Capture the cell that displays the provided text and extract its [X, Y] central coordinate. 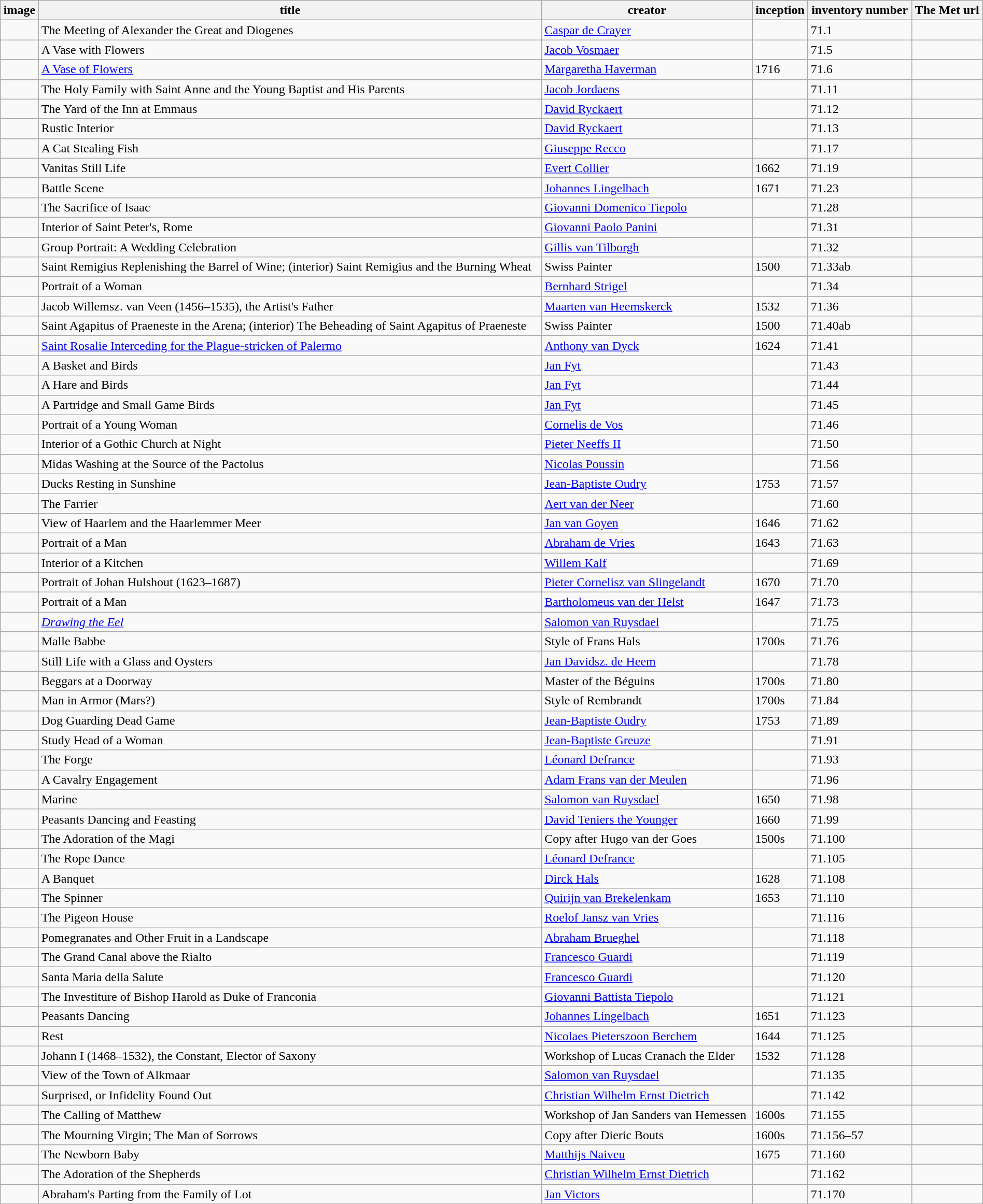
71.142 [860, 1095]
1650 [780, 799]
The Rope Dance [290, 858]
Pieter Neeffs II [647, 444]
Willem Kalf [647, 562]
71.99 [860, 819]
Still Life with a Glass and Oysters [290, 661]
Margaretha Haverman [647, 69]
Giuseppe Recco [647, 148]
creator [647, 10]
Man in Armor (Mars?) [290, 701]
71.62 [860, 523]
Jean-Baptiste Greuze [647, 740]
Jan van Goyen [647, 523]
Santa Maria della Salute [290, 977]
Marine [290, 799]
Midas Washing at the Source of the Pactolus [290, 464]
Interior of a Kitchen [290, 562]
Jacob Vosmaer [647, 50]
Abraham Brueghel [647, 938]
inventory number [860, 10]
1643 [780, 543]
71.63 [860, 543]
Saint Remigius Replenishing the Barrel of Wine; (interior) Saint Remigius and the Burning Wheat [290, 267]
Giovanni Battista Tiepolo [647, 997]
1671 [780, 188]
A Cavalry Engagement [290, 780]
The Adoration of the Magi [290, 839]
71.96 [860, 780]
Drawing the Eel [290, 622]
The Meeting of Alexander the Great and Diogenes [290, 30]
Abraham de Vries [647, 543]
71.118 [860, 938]
1662 [780, 168]
The Adoration of the Shepherds [290, 1174]
71.13 [860, 129]
1500s [780, 839]
Matthijs Naiveu [647, 1154]
Workshop of Lucas Cranach the Elder [647, 1056]
71.170 [860, 1194]
71.121 [860, 997]
A Partridge and Small Game Birds [290, 405]
Maarten van Heemskerck [647, 306]
Battle Scene [290, 188]
Rustic Interior [290, 129]
Pieter Cornelisz van Slingelandt [647, 583]
Beggars at a Doorway [290, 681]
Rest [290, 1036]
image [20, 10]
Abraham's Parting from the Family of Lot [290, 1194]
Dirck Hals [647, 879]
The Newborn Baby [290, 1154]
A Cat Stealing Fish [290, 148]
The Yard of the Inn at Emmaus [290, 109]
71.135 [860, 1075]
71.100 [860, 839]
Dog Guarding Dead Game [290, 720]
Surprised, or Infidelity Found Out [290, 1095]
Anthony van Dyck [647, 346]
71.36 [860, 306]
71.76 [860, 642]
A Banquet [290, 879]
The Holy Family with Saint Anne and the Young Baptist and His Parents [290, 89]
71.5 [860, 50]
1670 [780, 583]
Workshop of Jan Sanders van Hemessen [647, 1115]
71.23 [860, 188]
Saint Agapitus of Praeneste in the Arena; (interior) The Beheading of Saint Agapitus of Praeneste [290, 326]
A Basket and Birds [290, 365]
Style of Frans Hals [647, 642]
Jacob Jordaens [647, 89]
71.123 [860, 1016]
1716 [780, 69]
71.110 [860, 898]
71.89 [860, 720]
The Spinner [290, 898]
1675 [780, 1154]
Caspar de Crayer [647, 30]
71.84 [860, 701]
Interior of a Gothic Church at Night [290, 444]
71.57 [860, 484]
71.32 [860, 247]
71.116 [860, 918]
Jacob Willemsz. van Veen (1456–1535), the Artist's Father [290, 306]
71.128 [860, 1056]
71.78 [860, 661]
A Hare and Birds [290, 385]
Bernhard Strigel [647, 287]
Peasants Dancing [290, 1016]
Peasants Dancing and Feasting [290, 819]
The Grand Canal above the Rialto [290, 957]
The Sacrifice of Isaac [290, 207]
71.33ab [860, 267]
David Teniers the Younger [647, 819]
Giovanni Domenico Tiepolo [647, 207]
Adam Frans van der Meulen [647, 780]
71.70 [860, 583]
Cornelis de Vos [647, 424]
Copy after Hugo van der Goes [647, 839]
71.69 [860, 562]
Aert van der Neer [647, 503]
71.108 [860, 879]
Style of Rembrandt [647, 701]
Jan Davidsz. de Heem [647, 661]
Johann I (1468–1532), the Constant, Elector of Saxony [290, 1056]
Pomegranates and Other Fruit in a Landscape [290, 938]
71.31 [860, 227]
1628 [780, 879]
71.50 [860, 444]
71.80 [860, 681]
71.28 [860, 207]
Malle Babbe [290, 642]
1651 [780, 1016]
Portrait of Johan Hulshout (1623–1687) [290, 583]
1660 [780, 819]
Master of the Béguins [647, 681]
71.44 [860, 385]
Copy after Dieric Bouts [647, 1135]
The Farrier [290, 503]
71.125 [860, 1036]
1644 [780, 1036]
Saint Rosalie Interceding for the Plague-stricken of Palermo [290, 346]
71.91 [860, 740]
The Investiture of Bishop Harold as Duke of Franconia [290, 997]
Nicolas Poussin [647, 464]
71.46 [860, 424]
Study Head of a Woman [290, 740]
71.43 [860, 365]
71.1 [860, 30]
A Vase with Flowers [290, 50]
Roelof Jansz van Vries [647, 918]
inception [780, 10]
71.40ab [860, 326]
The Calling of Matthew [290, 1115]
1646 [780, 523]
Gillis van Tilborgh [647, 247]
View of Haarlem and the Haarlemmer Meer [290, 523]
Bartholomeus van der Helst [647, 602]
Nicolaes Pieterszoon Berchem [647, 1036]
71.6 [860, 69]
1653 [780, 898]
71.156–57 [860, 1135]
Portrait of a Young Woman [290, 424]
71.41 [860, 346]
Jan Victors [647, 1194]
71.119 [860, 957]
71.93 [860, 760]
Group Portrait: A Wedding Celebration [290, 247]
71.160 [860, 1154]
71.34 [860, 287]
Evert Collier [647, 168]
71.11 [860, 89]
71.19 [860, 168]
1624 [780, 346]
71.17 [860, 148]
71.56 [860, 464]
71.73 [860, 602]
A Vase of Flowers [290, 69]
The Mourning Virgin; The Man of Sorrows [290, 1135]
The Forge [290, 760]
Interior of Saint Peter's, Rome [290, 227]
Ducks Resting in Sunshine [290, 484]
71.120 [860, 977]
71.12 [860, 109]
71.105 [860, 858]
71.60 [860, 503]
title [290, 10]
71.162 [860, 1174]
71.98 [860, 799]
Quirijn van Brekelenkam [647, 898]
View of the Town of Alkmaar [290, 1075]
The Pigeon House [290, 918]
71.75 [860, 622]
Portrait of a Woman [290, 287]
Giovanni Paolo Panini [647, 227]
1647 [780, 602]
The Met url [947, 10]
71.45 [860, 405]
Vanitas Still Life [290, 168]
71.155 [860, 1115]
